From the cell containing the given text, extract its center point as [X, Y] coordinate. 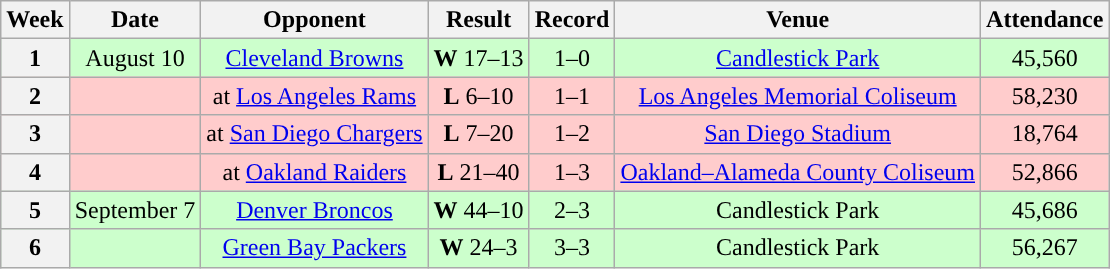
2–3 [572, 210]
1–2 [572, 134]
at Oakland Raiders [314, 172]
L 21–40 [478, 172]
2 [35, 96]
4 [35, 172]
W 17–13 [478, 58]
Green Bay Packers [314, 248]
L 7–20 [478, 134]
Result [478, 20]
L 6–10 [478, 96]
6 [35, 248]
56,267 [1045, 248]
at San Diego Chargers [314, 134]
Los Angeles Memorial Coliseum [798, 96]
Week [35, 20]
3 [35, 134]
Date [135, 20]
W 24–3 [478, 248]
Record [572, 20]
August 10 [135, 58]
Opponent [314, 20]
45,560 [1045, 58]
1–3 [572, 172]
18,764 [1045, 134]
Cleveland Browns [314, 58]
3–3 [572, 248]
San Diego Stadium [798, 134]
W 44–10 [478, 210]
September 7 [135, 210]
Attendance [1045, 20]
1–1 [572, 96]
1–0 [572, 58]
Denver Broncos [314, 210]
Oakland–Alameda County Coliseum [798, 172]
45,686 [1045, 210]
1 [35, 58]
at Los Angeles Rams [314, 96]
5 [35, 210]
Venue [798, 20]
52,866 [1045, 172]
58,230 [1045, 96]
